Provide the [X, Y] coordinate of the cell's center where the given text is located.  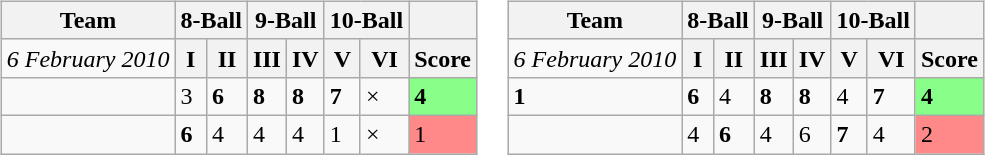
3 [191, 96]
2 [949, 134]
